Find where the given text appears and provide that cell's center as (X, Y) coordinate. 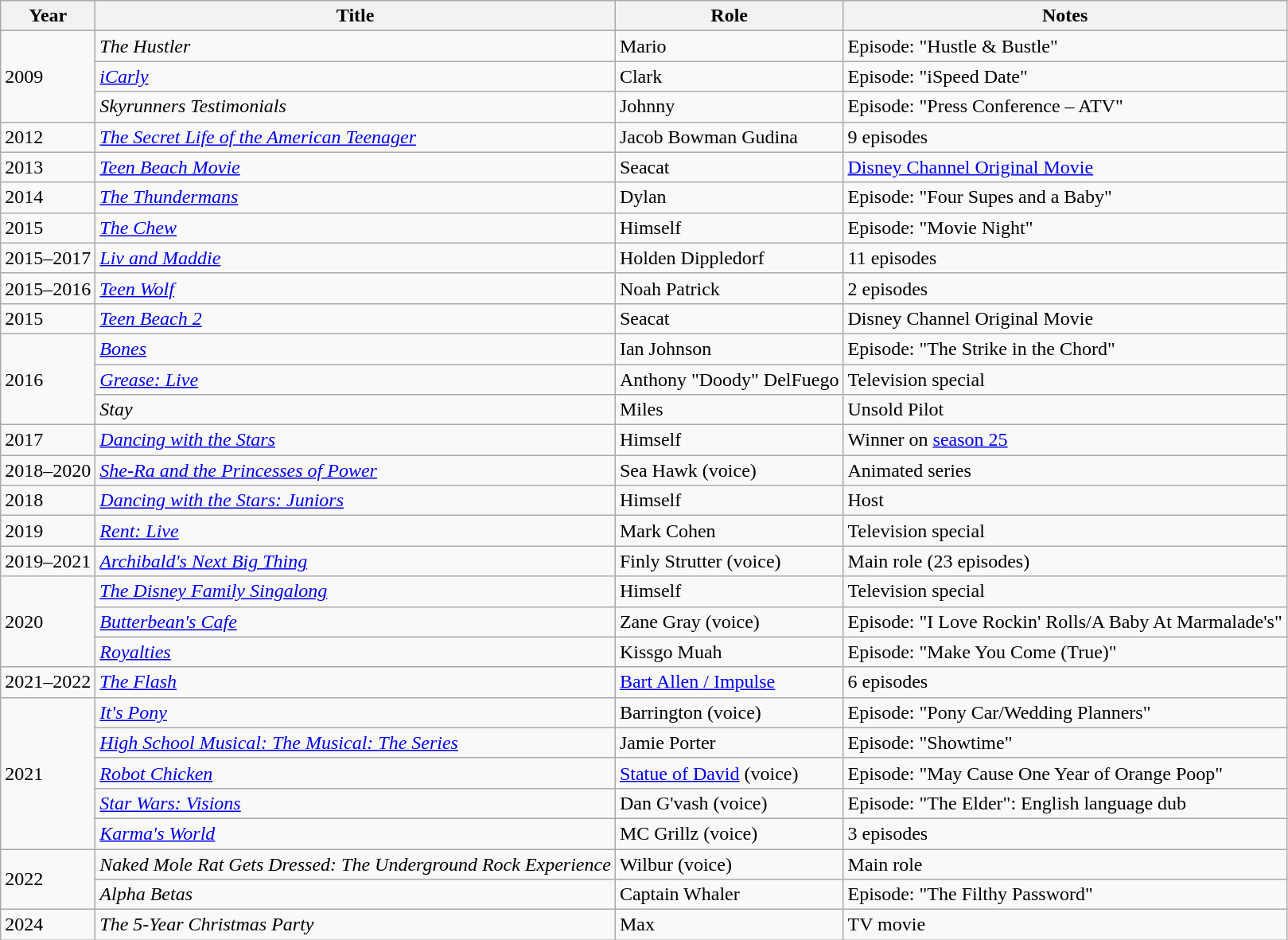
TV movie (1064, 925)
Dancing with the Stars: Juniors (356, 501)
Statue of David (voice) (729, 773)
Episode: "iSpeed Date" (1064, 76)
Clark (729, 76)
Winner on season 25 (1064, 440)
Dylan (729, 197)
She-Ra and the Princesses of Power (356, 470)
Main role (1064, 864)
2018–2020 (48, 470)
Mark Cohen (729, 531)
Miles (729, 410)
2024 (48, 925)
Episode: "Pony Car/Wedding Planners" (1064, 712)
The Disney Family Singalong (356, 591)
Zane Gray (voice) (729, 622)
Episode: "The Elder": English language dub (1064, 803)
Episode: "Press Conference – ATV" (1064, 107)
2015–2017 (48, 258)
Liv and Maddie (356, 258)
Role (729, 16)
Noah Patrick (729, 288)
MC Grillz (voice) (729, 833)
2017 (48, 440)
Robot Chicken (356, 773)
6 episodes (1064, 682)
Title (356, 16)
Jacob Bowman Gudina (729, 137)
2022 (48, 879)
2009 (48, 76)
Dancing with the Stars (356, 440)
The Flash (356, 682)
2015–2016 (48, 288)
2021–2022 (48, 682)
2012 (48, 137)
Main role (23 episodes) (1064, 561)
Finly Strutter (voice) (729, 561)
3 episodes (1064, 833)
Johnny (729, 107)
Animated series (1064, 470)
The Secret Life of the American Teenager (356, 137)
Teen Beach Movie (356, 167)
Anthony "Doody" DelFuego (729, 380)
Rent: Live (356, 531)
Teen Beach 2 (356, 318)
2 episodes (1064, 288)
Episode: "Movie Night" (1064, 228)
Episode: "The Strike in the Chord" (1064, 349)
Unsold Pilot (1064, 410)
Episode: "Showtime" (1064, 743)
2019–2021 (48, 561)
Grease: Live (356, 380)
Dan G'vash (voice) (729, 803)
Star Wars: Visions (356, 803)
Episode: "Hustle & Bustle" (1064, 46)
The 5-Year Christmas Party (356, 925)
Year (48, 16)
Notes (1064, 16)
High School Musical: The Musical: The Series (356, 743)
It's Pony (356, 712)
2014 (48, 197)
Episode: "Make You Come (True)" (1064, 652)
Jamie Porter (729, 743)
Episode: "I Love Rockin' Rolls/A Baby At Marmalade's" (1064, 622)
Archibald's Next Big Thing (356, 561)
Episode: "The Filthy Password" (1064, 895)
2019 (48, 531)
11 episodes (1064, 258)
Episode: "Four Supes and a Baby" (1064, 197)
2016 (48, 379)
Episode: "May Cause One Year of Orange Poop" (1064, 773)
Bart Allen / Impulse (729, 682)
Ian Johnson (729, 349)
The Hustler (356, 46)
2020 (48, 622)
Kissgo Muah (729, 652)
2013 (48, 167)
Max (729, 925)
Butterbean's Cafe (356, 622)
Royalties (356, 652)
The Thundermans (356, 197)
Sea Hawk (voice) (729, 470)
Mario (729, 46)
Captain Whaler (729, 895)
iCarly (356, 76)
Bones (356, 349)
Host (1064, 501)
Teen Wolf (356, 288)
Holden Dippledorf (729, 258)
Wilbur (voice) (729, 864)
Skyrunners Testimonials (356, 107)
Alpha Betas (356, 895)
9 episodes (1064, 137)
Karma's World (356, 833)
2018 (48, 501)
Naked Mole Rat Gets Dressed: The Underground Rock Experience (356, 864)
2021 (48, 773)
Stay (356, 410)
Barrington (voice) (729, 712)
The Chew (356, 228)
